Provide the [x, y] coordinate of the cell's center where the given text is located.  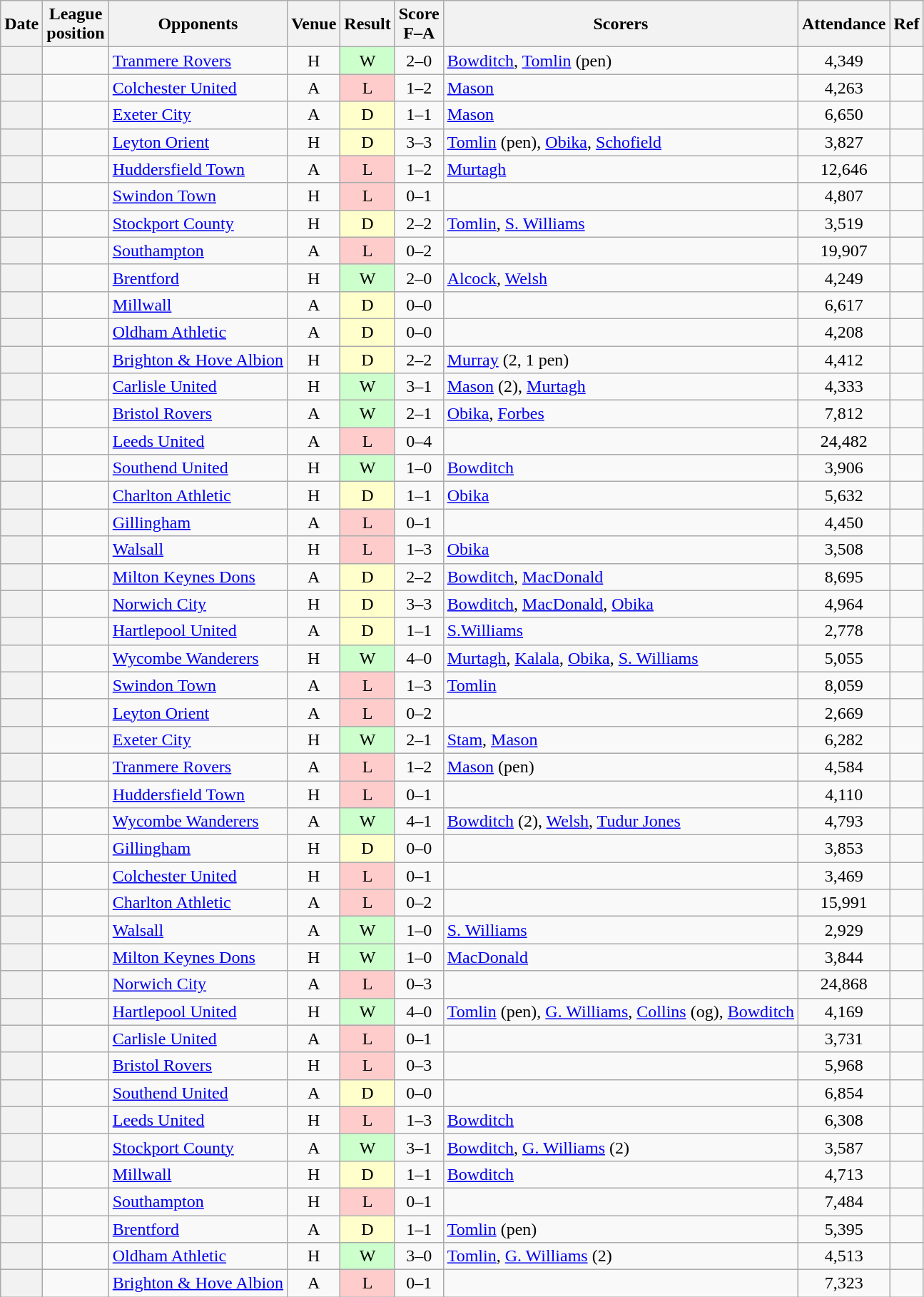
4,169 [843, 1011]
Tomlin, S. Williams [621, 223]
5,632 [843, 495]
4,450 [843, 523]
4,208 [843, 332]
4,584 [843, 767]
Bowditch, Tomlin (pen) [621, 61]
Tomlin (pen) [621, 1228]
ScoreF–A [419, 24]
2,669 [843, 712]
8,695 [843, 577]
Obika, Forbes [621, 414]
3,469 [843, 876]
Date [21, 24]
3,508 [843, 550]
24,868 [843, 984]
3,853 [843, 849]
4,713 [843, 1174]
6,617 [843, 305]
Ref [906, 24]
4,263 [843, 88]
12,646 [843, 169]
7,323 [843, 1283]
Murtagh [621, 169]
Venue [314, 24]
3,587 [843, 1147]
Tomlin (pen), Obika, Schofield [621, 142]
S. Williams [621, 930]
MacDonald [621, 957]
Bowditch, MacDonald [621, 577]
4,333 [843, 387]
6,650 [843, 115]
4,349 [843, 61]
6,854 [843, 1093]
4–1 [419, 822]
3–0 [419, 1256]
3,844 [843, 957]
24,482 [843, 441]
3,731 [843, 1039]
S.Williams [621, 631]
4,110 [843, 794]
Alcock, Welsh [621, 278]
19,907 [843, 251]
7,484 [843, 1201]
4,249 [843, 278]
6,282 [843, 740]
4,793 [843, 822]
Mason (2), Murtagh [621, 387]
Mason (pen) [621, 767]
0–4 [419, 441]
8,059 [843, 685]
2,778 [843, 631]
Murray (2, 1 pen) [621, 359]
3,906 [843, 468]
4,964 [843, 604]
5,055 [843, 658]
Tomlin, G. Williams (2) [621, 1256]
Stam, Mason [621, 740]
Scorers [621, 24]
4,807 [843, 196]
Attendance [843, 24]
2,929 [843, 930]
3,519 [843, 223]
Opponents [198, 24]
Tomlin (pen), G. Williams, Collins (og), Bowditch [621, 1011]
Murtagh, Kalala, Obika, S. Williams [621, 658]
7,812 [843, 414]
4,513 [843, 1256]
6,308 [843, 1120]
Bowditch, MacDonald, Obika [621, 604]
Result [367, 24]
4,412 [843, 359]
Tomlin [621, 685]
15,991 [843, 903]
5,968 [843, 1066]
Bowditch, G. Williams (2) [621, 1147]
Leagueposition [76, 24]
Bowditch (2), Welsh, Tudur Jones [621, 822]
5,395 [843, 1228]
3,827 [843, 142]
